Determine the [X, Y] coordinate at the center of the cell enclosing the given text.  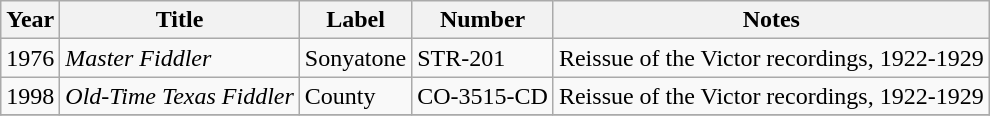
Master Fiddler [180, 58]
Year [30, 20]
Label [355, 20]
County [355, 96]
Old-Time Texas Fiddler [180, 96]
Number [483, 20]
CO-3515-CD [483, 96]
Sonyatone [355, 58]
1976 [30, 58]
STR-201 [483, 58]
Title [180, 20]
1998 [30, 96]
Notes [771, 20]
